Return [X, Y] of the center of cell containing provided text 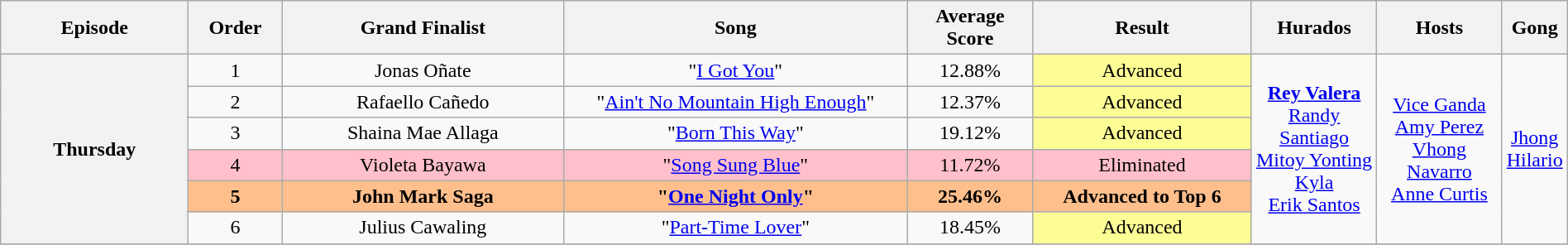
Gong [1535, 28]
Advanced to Top 6 [1143, 196]
Song [735, 28]
Jonas Oñate [423, 70]
Average Score [969, 28]
"Born This Way" [735, 133]
5 [236, 196]
Jhong Hilario [1535, 149]
12.37% [969, 102]
Hosts [1439, 28]
"One Night Only" [735, 196]
Julius Cawaling [423, 228]
"Part-Time Lover" [735, 228]
Violeta Bayawa [423, 165]
"Song Sung Blue" [735, 165]
Rey ValeraRandy Santiago Mitoy Yonting Kyla Erik Santos [1313, 149]
Hurados [1313, 28]
4 [236, 165]
"Ain't No Mountain High Enough" [735, 102]
Vice Ganda Amy Perez Vhong Navarro Anne Curtis [1439, 149]
Grand Finalist [423, 28]
Shaina Mae Allaga [423, 133]
Order [236, 28]
19.12% [969, 133]
1 [236, 70]
6 [236, 228]
Rafaello Cañedo [423, 102]
12.88% [969, 70]
John Mark Saga [423, 196]
11.72% [969, 165]
Result [1143, 28]
25.46% [969, 196]
2 [236, 102]
18.45% [969, 228]
3 [236, 133]
"I Got You" [735, 70]
Eliminated [1143, 165]
Thursday [94, 149]
Episode [94, 28]
